Determine the [X, Y] coordinate at the center of the cell enclosing the given text.  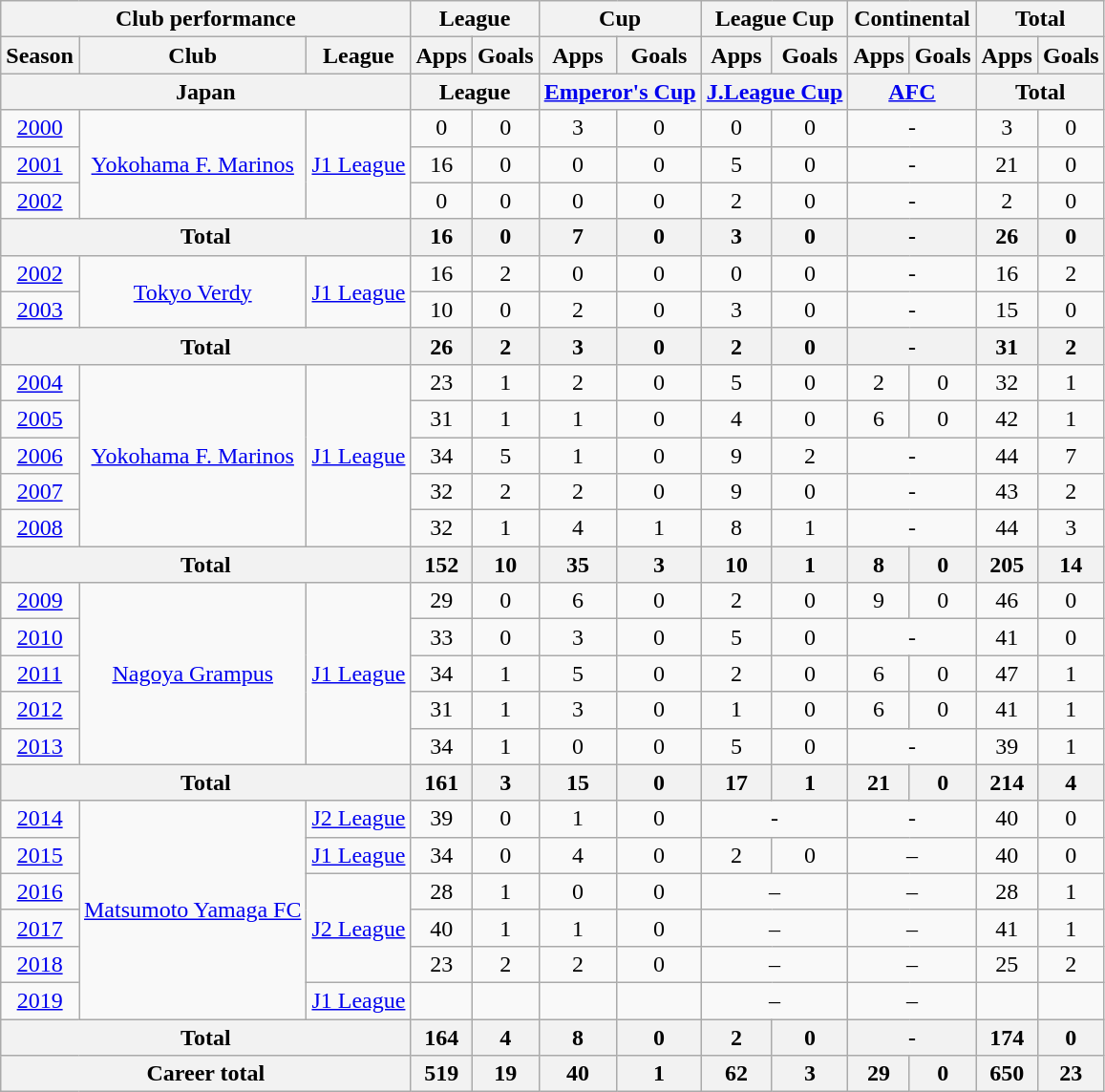
19 [505, 1074]
2014 [40, 819]
17 [736, 782]
2019 [40, 1000]
161 [441, 782]
46 [1007, 601]
2018 [40, 964]
2016 [40, 891]
14 [1071, 565]
2004 [40, 382]
43 [1007, 492]
33 [441, 637]
Club performance [206, 19]
Matsumoto Yamaga FC [192, 910]
2015 [40, 855]
152 [441, 565]
2008 [40, 528]
Continental [912, 19]
205 [1007, 565]
35 [578, 565]
164 [441, 1037]
2012 [40, 710]
2013 [40, 746]
42 [1007, 418]
Tokyo Verdy [192, 291]
25 [1007, 964]
Japan [206, 92]
Season [40, 55]
Nagoya Grampus [192, 674]
2009 [40, 601]
2001 [40, 164]
214 [1007, 782]
650 [1007, 1074]
2011 [40, 674]
2007 [40, 492]
47 [1007, 674]
Emperor's Cup [620, 92]
2017 [40, 928]
Career total [206, 1074]
2005 [40, 418]
519 [441, 1074]
62 [736, 1074]
AFC [912, 92]
Club [192, 55]
J.League Cup [775, 92]
2003 [40, 310]
2000 [40, 128]
2010 [40, 637]
174 [1007, 1037]
2006 [40, 456]
League Cup [775, 19]
Cup [620, 19]
